Scan for the cell matching the given text and deliver its (X, Y) coordinate at center. 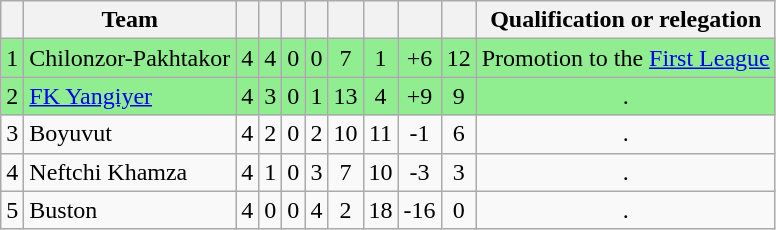
11 (380, 134)
-1 (420, 134)
Chilonzor-Pakhtakor (130, 58)
9 (458, 96)
FK Yangiyer (130, 96)
+9 (420, 96)
Qualification or relegation (626, 20)
+6 (420, 58)
-3 (420, 172)
-16 (420, 210)
13 (346, 96)
Team (130, 20)
Buston (130, 210)
Promotion to the First League (626, 58)
Boyuvut (130, 134)
12 (458, 58)
6 (458, 134)
Neftchi Khamza (130, 172)
18 (380, 210)
5 (12, 210)
